Identify which cell holds the provided text, then report its [X, Y] central coordinate. 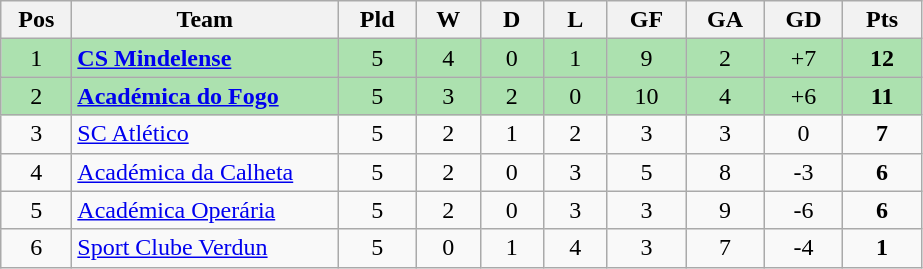
W [448, 20]
+7 [804, 58]
-6 [804, 210]
11 [882, 96]
Sport Clube Verdun [205, 248]
8 [726, 172]
-4 [804, 248]
Académica do Fogo [205, 96]
GA [726, 20]
GD [804, 20]
D [512, 20]
+6 [804, 96]
L [576, 20]
Pts [882, 20]
CS Mindelense [205, 58]
Pld [378, 20]
Académica da Calheta [205, 172]
Académica Operária [205, 210]
Team [205, 20]
12 [882, 58]
-3 [804, 172]
SC Atlético [205, 134]
GF [646, 20]
10 [646, 96]
Pos [36, 20]
